Return the (X, Y) coordinate for the center point of the cell that contains the specified text.  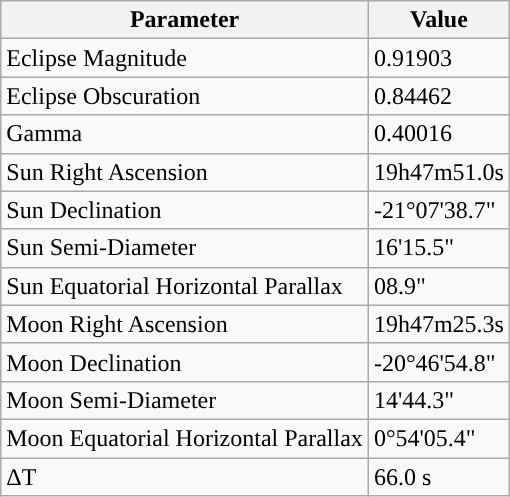
0.40016 (438, 134)
16'15.5" (438, 248)
Eclipse Magnitude (185, 58)
Moon Equatorial Horizontal Parallax (185, 438)
Eclipse Obscuration (185, 96)
Sun Semi-Diameter (185, 248)
Parameter (185, 20)
0.91903 (438, 58)
0.84462 (438, 96)
Moon Declination (185, 362)
Gamma (185, 134)
Moon Right Ascension (185, 324)
-21°07'38.7" (438, 210)
08.9" (438, 286)
Sun Right Ascension (185, 172)
Value (438, 20)
Moon Semi-Diameter (185, 400)
19h47m25.3s (438, 324)
Sun Equatorial Horizontal Parallax (185, 286)
-20°46'54.8" (438, 362)
14'44.3" (438, 400)
66.0 s (438, 477)
0°54'05.4" (438, 438)
19h47m51.0s (438, 172)
ΔT (185, 477)
Sun Declination (185, 210)
